Extract the [X, Y] coordinate from the center of the cell holding the provided text.  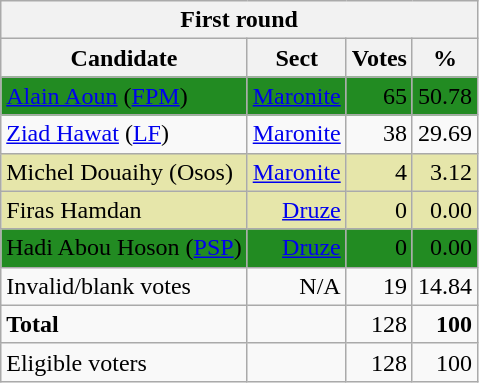
Total [124, 324]
Alain Aoun (FPM) [124, 96]
38 [379, 134]
50.78 [444, 96]
Ziad Hawat (LF) [124, 134]
N/A [296, 286]
Sect [296, 58]
Eligible voters [124, 362]
14.84 [444, 286]
Hadi Abou Hoson (PSP) [124, 248]
19 [379, 286]
29.69 [444, 134]
4 [379, 172]
% [444, 58]
65 [379, 96]
Invalid/blank votes [124, 286]
First round [240, 20]
Votes [379, 58]
Michel Douaihy (Osos) [124, 172]
Firas Hamdan [124, 210]
3.12 [444, 172]
Candidate [124, 58]
